Find where the given text appears and provide that cell's center as [x, y] coordinate. 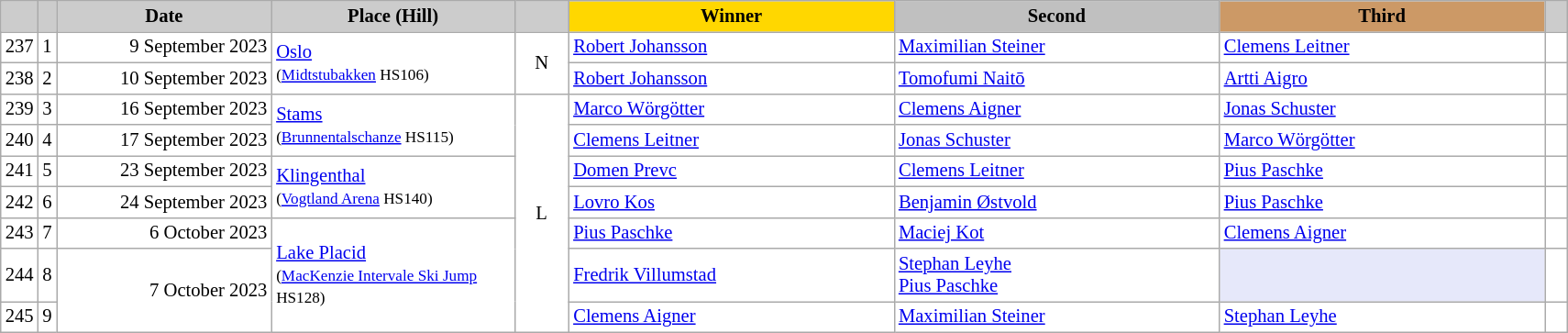
Winner [732, 16]
1 [47, 47]
Stephan Leyhe [1383, 316]
243 [20, 233]
2 [47, 78]
Stephan Leyhe Pius Paschke [1056, 274]
17 September 2023 [165, 140]
3 [47, 109]
Second [1056, 16]
9 September 2023 [165, 47]
Maciej Kot [1056, 233]
237 [20, 47]
8 [47, 274]
6 October 2023 [165, 233]
Lovro Kos [732, 202]
5 [47, 171]
N [541, 62]
Benjamin Østvold [1056, 202]
16 September 2023 [165, 109]
240 [20, 140]
Lake Placid(MacKenzie Intervale Ski Jump HS128) [392, 275]
Date [165, 16]
Third [1383, 16]
L [541, 213]
238 [20, 78]
6 [47, 202]
Stams(Brunnentalschanze HS115) [392, 125]
242 [20, 202]
23 September 2023 [165, 171]
Oslo(Midtstubakken HS106) [392, 62]
7 October 2023 [165, 290]
9 [47, 316]
245 [20, 316]
7 [47, 233]
24 September 2023 [165, 202]
Tomofumi Naitō [1056, 78]
4 [47, 140]
Artti Aigro [1383, 78]
Klingenthal(Vogtland Arena HS140) [392, 186]
Fredrik Villumstad [732, 274]
239 [20, 109]
241 [20, 171]
Domen Prevc [732, 171]
Place (Hill) [392, 16]
10 September 2023 [165, 78]
244 [20, 274]
